Provide the (X, Y) coordinate of the cell's center where the given text is located.  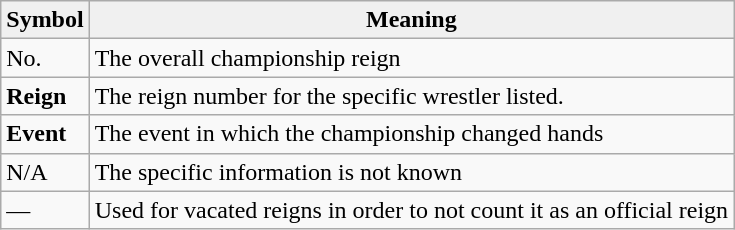
N/A (45, 172)
Reign (45, 96)
The overall championship reign (411, 58)
The reign number for the specific wrestler listed. (411, 96)
No. (45, 58)
Event (45, 134)
Meaning (411, 20)
The event in which the championship changed hands (411, 134)
Symbol (45, 20)
— (45, 210)
The specific information is not known (411, 172)
Used for vacated reigns in order to not count it as an official reign (411, 210)
